For the text-containing cell, return its midpoint in [X, Y] coordinate format. 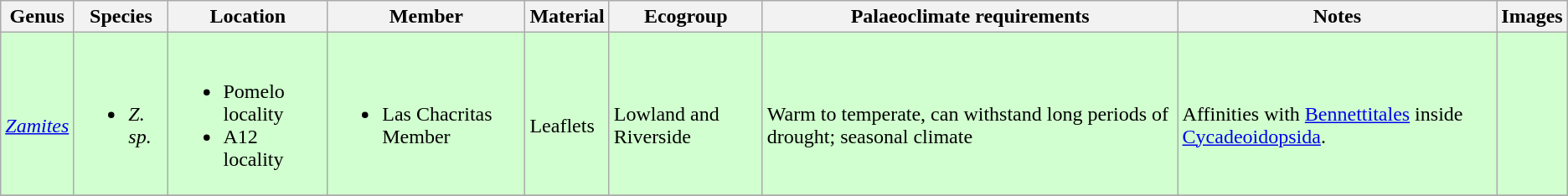
Las Chacritas Member [426, 114]
Affinities with Bennettitales inside Cycadeoidopsida. [1337, 114]
Pomelo localityA12 locality [248, 114]
Location [248, 17]
Palaeoclimate requirements [970, 17]
Zamites [37, 114]
Warm to temperate, can withstand long periods of drought; seasonal climate [970, 114]
Species [121, 17]
Notes [1337, 17]
Material [567, 17]
Images [1532, 17]
Ecogroup [685, 17]
Member [426, 17]
Z. sp. [121, 114]
Leaflets [567, 114]
Genus [37, 17]
Lowland and Riverside [685, 114]
